From the cell containing the given text, extract its center point as (X, Y) coordinate. 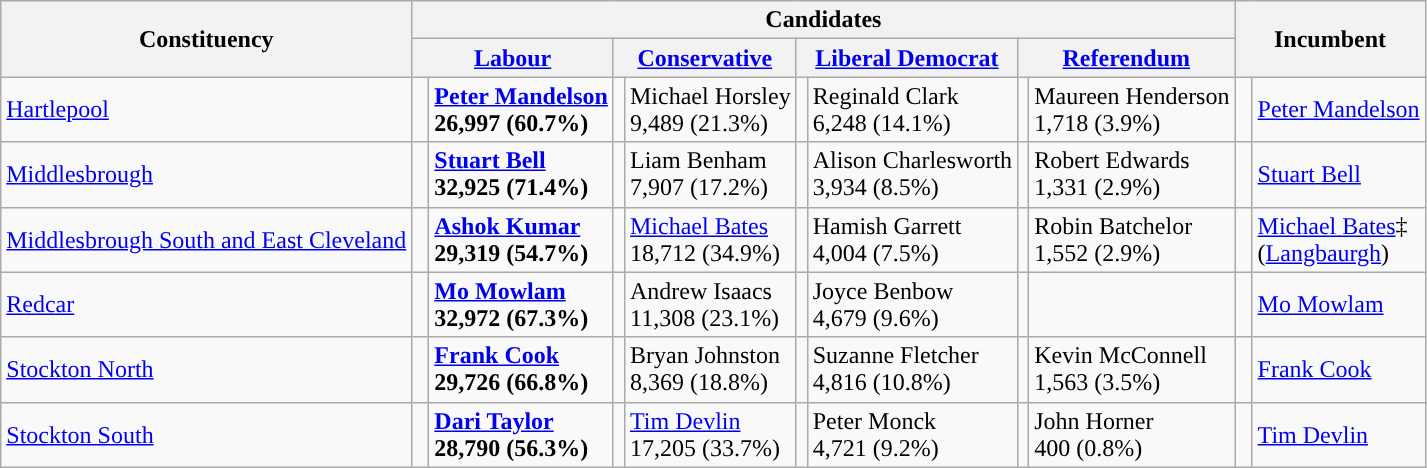
Frank Cook (1338, 370)
John Horner400 (0.8%) (1132, 434)
Stockton North (206, 370)
Reginald Clark6,248 (14.1%) (912, 110)
Bryan Johnston8,369 (18.8%) (710, 370)
Stuart Bell (1338, 174)
Hartlepool (206, 110)
Peter Monck4,721 (9.2%) (912, 434)
Hamish Garrett4,004 (7.5%) (912, 240)
Liberal Democrat (906, 58)
Robert Edwards1,331 (2.9%) (1132, 174)
Candidates (824, 20)
Constituency (206, 39)
Tim Devlin17,205 (33.7%) (710, 434)
Suzanne Fletcher4,816 (10.8%) (912, 370)
Tim Devlin (1338, 434)
Michael Bates18,712 (34.9%) (710, 240)
Stuart Bell32,925 (71.4%) (522, 174)
Michael Horsley9,489 (21.3%) (710, 110)
Conservative (704, 58)
Middlesbrough South and East Cleveland (206, 240)
Mo Mowlam32,972 (67.3%) (522, 304)
Incumbent (1330, 39)
Michael Bates‡(Langbaurgh) (1338, 240)
Labour (513, 58)
Frank Cook29,726 (66.8%) (522, 370)
Peter Mandelson26,997 (60.7%) (522, 110)
Middlesbrough (206, 174)
Andrew Isaacs11,308 (23.1%) (710, 304)
Maureen Henderson1,718 (3.9%) (1132, 110)
Redcar (206, 304)
Liam Benham7,907 (17.2%) (710, 174)
Alison Charlesworth3,934 (8.5%) (912, 174)
Referendum (1126, 58)
Peter Mandelson (1338, 110)
Stockton South (206, 434)
Joyce Benbow4,679 (9.6%) (912, 304)
Kevin McConnell1,563 (3.5%) (1132, 370)
Dari Taylor28,790 (56.3%) (522, 434)
Ashok Kumar29,319 (54.7%) (522, 240)
Mo Mowlam (1338, 304)
Robin Batchelor1,552 (2.9%) (1132, 240)
